Return the (x, y) coordinate for the center point of the cell that contains the specified text.  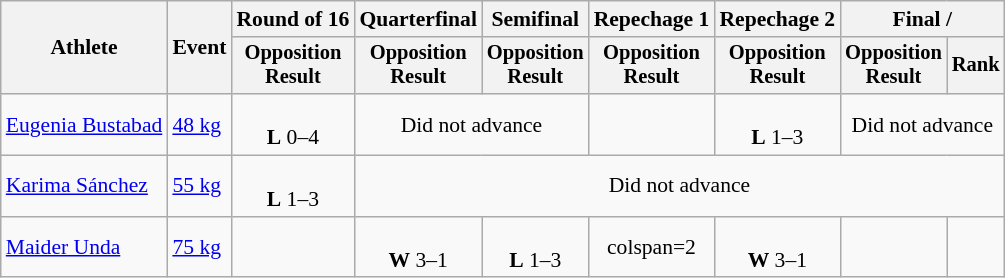
Karima Sánchez (84, 186)
75 kg (199, 248)
L 0–4 (292, 124)
Maider Unda (84, 248)
Repechage 1 (652, 19)
55 kg (199, 186)
Round of 16 (292, 19)
Semifinal (536, 19)
Eugenia Bustabad (84, 124)
Athlete (84, 48)
48 kg (199, 124)
Repechage 2 (777, 19)
Final / (922, 19)
Event (199, 48)
colspan=2 (652, 248)
Quarterfinal (418, 19)
Rank (976, 66)
